Provide the (x, y) coordinate of the cell's center where the given text is located.  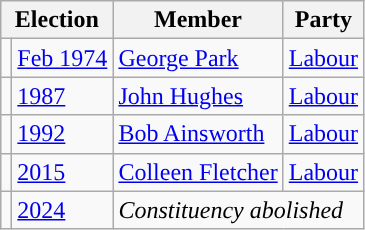
Bob Ainsworth (198, 134)
George Park (198, 58)
Party (323, 20)
Colleen Fletcher (198, 172)
1987 (62, 96)
John Hughes (198, 96)
Election (57, 20)
1992 (62, 134)
Member (198, 20)
2024 (62, 210)
2015 (62, 172)
Constituency abolished (238, 210)
Feb 1974 (62, 58)
